Locate the cell with the specified text and output its [x, y] center coordinate. 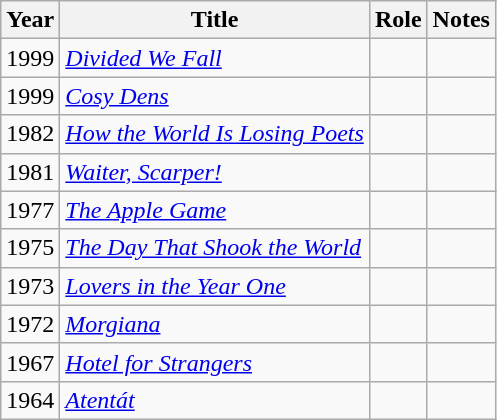
Year [30, 20]
How the World Is Losing Poets [215, 134]
1967 [30, 362]
Lovers in the Year One [215, 286]
Divided We Fall [215, 58]
Notes [461, 20]
The Apple Game [215, 210]
Morgiana [215, 324]
The Day That Shook the World [215, 248]
1972 [30, 324]
1973 [30, 286]
Title [215, 20]
Role [398, 20]
1964 [30, 400]
1977 [30, 210]
Atentát [215, 400]
1981 [30, 172]
1975 [30, 248]
Hotel for Strangers [215, 362]
Cosy Dens [215, 96]
1982 [30, 134]
Waiter, Scarper! [215, 172]
